Extract the (X, Y) coordinate from the center of the cell holding the provided text.  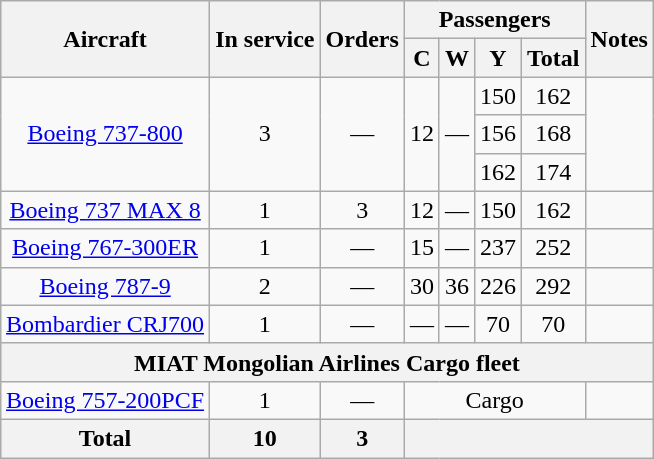
174 (554, 172)
Orders (362, 39)
Boeing 737-800 (106, 134)
2 (265, 286)
MIAT Mongolian Airlines Cargo fleet (328, 362)
15 (422, 248)
Boeing 787-9 (106, 286)
292 (554, 286)
156 (498, 134)
30 (422, 286)
Boeing 767-300ER (106, 248)
Boeing 737 MAX 8 (106, 210)
Bombardier CRJ700 (106, 324)
168 (554, 134)
Boeing 757-200PCF (106, 400)
Notes (619, 39)
10 (265, 438)
252 (554, 248)
Aircraft (106, 39)
Cargo (494, 400)
226 (498, 286)
Y (498, 58)
C (422, 58)
36 (456, 286)
In service (265, 39)
W (456, 58)
237 (498, 248)
Passengers (494, 20)
